Search for the cell housing the specified text and yield its [x, y] center coordinate. 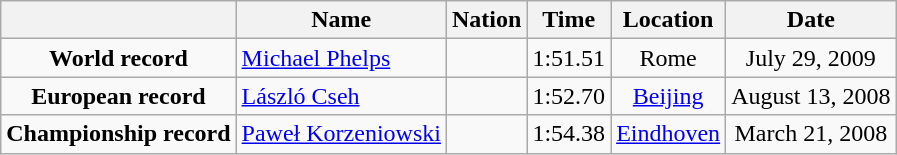
March 21, 2008 [811, 134]
August 13, 2008 [811, 96]
Michael Phelps [341, 58]
1:54.38 [569, 134]
Name [341, 20]
Date [811, 20]
1:52.70 [569, 96]
World record [118, 58]
Rome [668, 58]
Eindhoven [668, 134]
Paweł Korzeniowski [341, 134]
July 29, 2009 [811, 58]
Location [668, 20]
Nation [486, 20]
Time [569, 20]
Championship record [118, 134]
László Cseh [341, 96]
Beijing [668, 96]
1:51.51 [569, 58]
European record [118, 96]
